Locate the cell with the specified text and output its [X, Y] center coordinate. 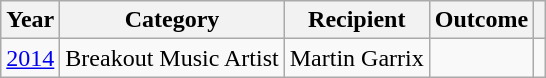
Outcome [481, 20]
Recipient [356, 20]
Year [30, 20]
Martin Garrix [356, 58]
2014 [30, 58]
Category [172, 20]
Breakout Music Artist [172, 58]
